Determine the (X, Y) coordinate at the center of the cell enclosing the given text.  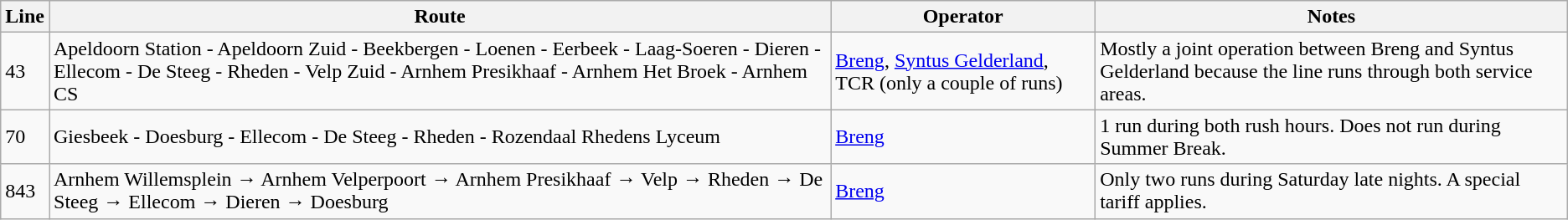
Arnhem Willemsplein → Arnhem Velperpoort → Arnhem Presikhaaf → Velp → Rheden → De Steeg → Ellecom → Dieren → Doesburg (439, 191)
Giesbeek - Doesburg - Ellecom - De Steeg - Rheden - Rozendaal Rhedens Lyceum (439, 137)
Only two runs during Saturday late nights. A special tariff applies. (1332, 191)
Notes (1332, 17)
70 (25, 137)
843 (25, 191)
1 run during both rush hours. Does not run during Summer Break. (1332, 137)
Route (439, 17)
Mostly a joint operation between Breng and Syntus Gelderland because the line runs through both service areas. (1332, 71)
Operator (963, 17)
Breng, Syntus Gelderland, TCR (only a couple of runs) (963, 71)
43 (25, 71)
Line (25, 17)
